Capture the cell that displays the provided text and extract its [x, y] central coordinate. 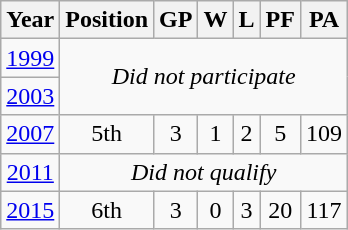
2003 [30, 96]
2011 [30, 172]
1 [216, 134]
L [246, 20]
20 [280, 210]
PF [280, 20]
Position [107, 20]
2015 [30, 210]
5 [280, 134]
Year [30, 20]
2 [246, 134]
117 [324, 210]
PA [324, 20]
W [216, 20]
0 [216, 210]
5th [107, 134]
GP [176, 20]
2007 [30, 134]
Did not participate [204, 77]
6th [107, 210]
Did not qualify [204, 172]
1999 [30, 58]
109 [324, 134]
